Extract the [x, y] coordinate from the center of the cell holding the provided text.  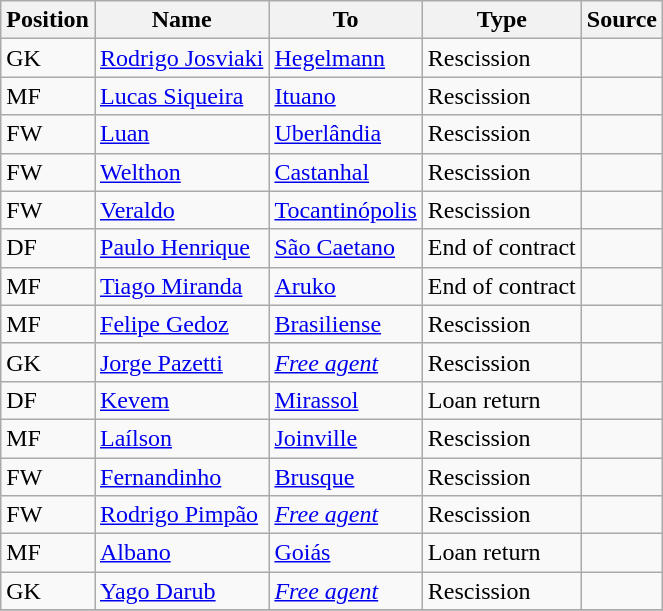
Tiago Miranda [181, 286]
Fernandinho [181, 477]
Castanhal [346, 172]
Veraldo [181, 210]
Hegelmann [346, 58]
Joinville [346, 438]
Goiás [346, 553]
Yago Darub [181, 591]
Jorge Pazetti [181, 362]
Name [181, 20]
Position [48, 20]
To [346, 20]
Kevem [181, 400]
Source [622, 20]
Lucas Siqueira [181, 96]
Brasiliense [346, 324]
Rodrigo Josviaki [181, 58]
Rodrigo Pimpão [181, 515]
Luan [181, 134]
Brusque [346, 477]
Paulo Henrique [181, 248]
Uberlândia [346, 134]
Tocantinópolis [346, 210]
Type [502, 20]
Ituano [346, 96]
Laílson [181, 438]
Welthon [181, 172]
Mirassol [346, 400]
São Caetano [346, 248]
Albano [181, 553]
Aruko [346, 286]
Felipe Gedoz [181, 324]
